Pinpoint the cell where the given text exists, returning its (x, y) midpoint coordinate. 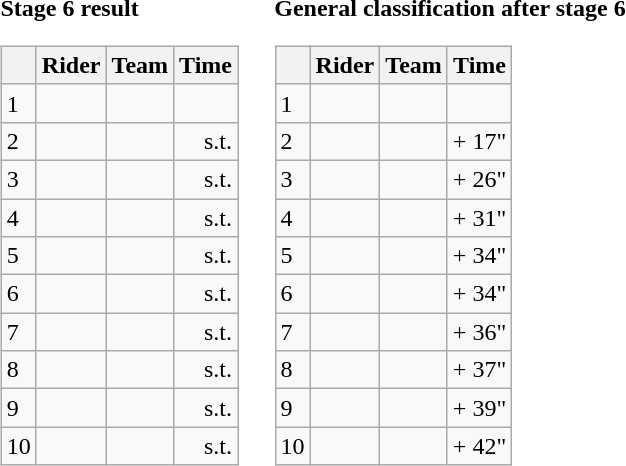
+ 39" (479, 408)
+ 31" (479, 217)
+ 36" (479, 332)
+ 37" (479, 370)
+ 42" (479, 446)
+ 26" (479, 179)
+ 17" (479, 141)
